Return [X, Y] of the center of cell containing provided text 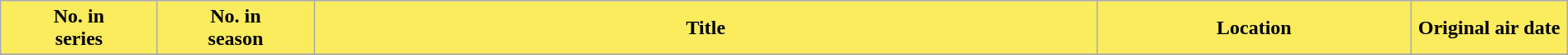
No. inseason [235, 28]
Title [706, 28]
No. inseries [79, 28]
Original air date [1489, 28]
Location [1254, 28]
